Output the [X, Y] coordinate of the center of the cell containing the given text.  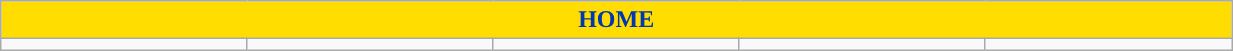
HOME [616, 20]
